Locate the cell with the specified text and output its [x, y] center coordinate. 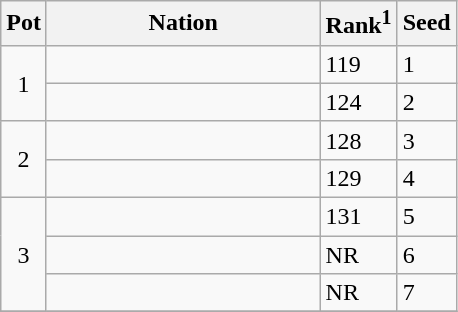
129 [358, 178]
Pot [24, 24]
128 [358, 140]
Rank1 [358, 24]
6 [426, 255]
124 [358, 102]
Seed [426, 24]
131 [358, 217]
119 [358, 64]
Nation [183, 24]
7 [426, 293]
4 [426, 178]
5 [426, 217]
